Determine the (x, y) coordinate at the center of the cell enclosing the given text.  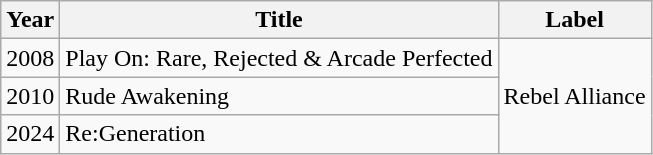
Label (574, 20)
Re:Generation (279, 134)
Title (279, 20)
Rebel Alliance (574, 96)
2010 (30, 96)
Play On: Rare, Rejected & Arcade Perfected (279, 58)
Rude Awakening (279, 96)
2008 (30, 58)
Year (30, 20)
2024 (30, 134)
